Identify which cell holds the provided text, then report its (x, y) central coordinate. 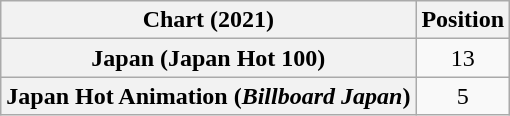
Chart (2021) (208, 20)
Japan (Japan Hot 100) (208, 58)
13 (463, 58)
5 (463, 96)
Japan Hot Animation (Billboard Japan) (208, 96)
Position (463, 20)
